Determine the (X, Y) coordinate at the center of the cell enclosing the given text.  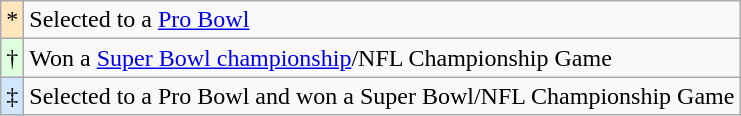
* (12, 20)
Selected to a Pro Bowl and won a Super Bowl/NFL Championship Game (382, 96)
Won a Super Bowl championship/NFL Championship Game (382, 58)
Selected to a Pro Bowl (382, 20)
‡ (12, 96)
† (12, 58)
